Search for the cell housing the specified text and yield its [x, y] center coordinate. 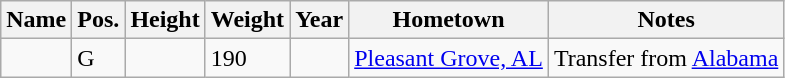
190 [247, 58]
Hometown [449, 20]
Transfer from Alabama [666, 58]
Height [165, 20]
Pleasant Grove, AL [449, 58]
Year [320, 20]
Weight [247, 20]
Notes [666, 20]
Pos. [98, 20]
Name [36, 20]
G [98, 58]
